Determine the (X, Y) coordinate at the center of the cell enclosing the given text.  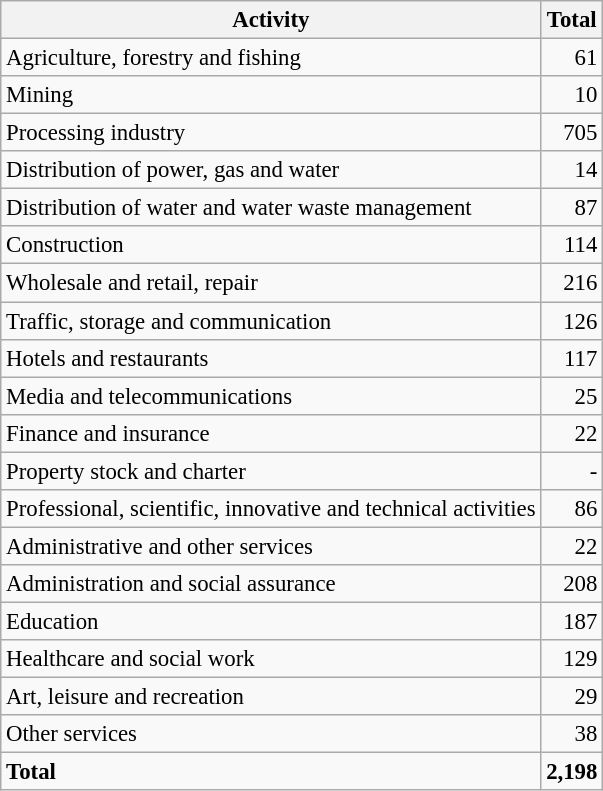
Mining (271, 95)
25 (572, 396)
126 (572, 321)
Healthcare and social work (271, 659)
117 (572, 358)
Distribution of water and water waste management (271, 208)
Other services (271, 734)
Finance and insurance (271, 433)
208 (572, 584)
10 (572, 95)
Agriculture, forestry and fishing (271, 58)
Hotels and restaurants (271, 358)
187 (572, 621)
- (572, 471)
Administrative and other services (271, 546)
Activity (271, 20)
Administration and social assurance (271, 584)
Traffic, storage and communication (271, 321)
14 (572, 170)
Education (271, 621)
705 (572, 133)
Construction (271, 245)
29 (572, 697)
216 (572, 283)
61 (572, 58)
Media and telecommunications (271, 396)
129 (572, 659)
Professional, scientific, innovative and technical activities (271, 509)
2,198 (572, 772)
Art, leisure and recreation (271, 697)
38 (572, 734)
Processing industry (271, 133)
114 (572, 245)
Property stock and charter (271, 471)
Distribution of power, gas and water (271, 170)
Wholesale and retail, repair (271, 283)
87 (572, 208)
86 (572, 509)
